Locate the cell with the specified text and output its [X, Y] center coordinate. 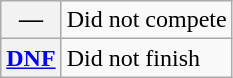
Did not compete [146, 20]
— [31, 20]
DNF [31, 58]
Did not finish [146, 58]
